Detect which cell encompasses the target text, then output its (X, Y) center coordinate. 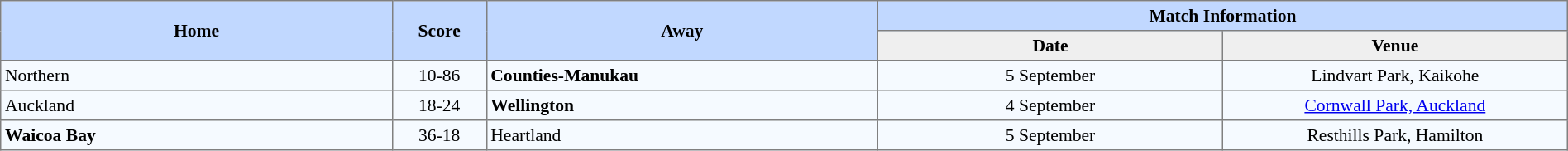
Date (1050, 46)
10-86 (439, 75)
Cornwall Park, Auckland (1394, 105)
Match Information (1223, 16)
Counties-Manukau (682, 75)
Venue (1394, 46)
Waicoa Bay (197, 135)
Away (682, 31)
Heartland (682, 135)
18-24 (439, 105)
Resthills Park, Hamilton (1394, 135)
Score (439, 31)
36-18 (439, 135)
Auckland (197, 105)
Wellington (682, 105)
Lindvart Park, Kaikohe (1394, 75)
Northern (197, 75)
Home (197, 31)
4 September (1050, 105)
